Pinpoint the cell where the given text exists, returning its (X, Y) midpoint coordinate. 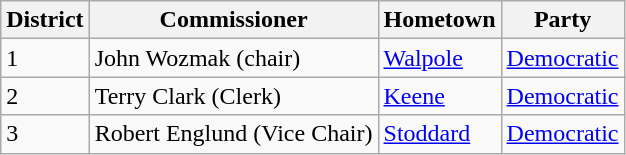
John Wozmak (chair) (234, 58)
3 (45, 134)
Keene (440, 96)
Hometown (440, 20)
Terry Clark (Clerk) (234, 96)
2 (45, 96)
District (45, 20)
1 (45, 58)
Commissioner (234, 20)
Stoddard (440, 134)
Robert Englund (Vice Chair) (234, 134)
Party (562, 20)
Walpole (440, 58)
